Pinpoint the cell where the given text exists, returning its [X, Y] midpoint coordinate. 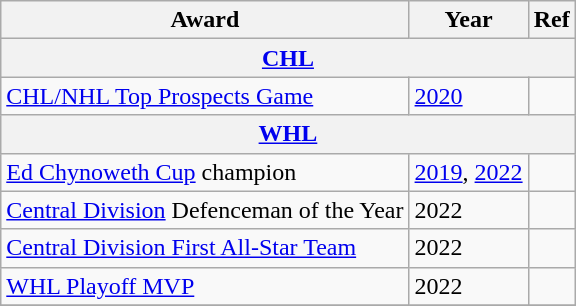
Central Division First All-Star Team [205, 248]
Ed Chynoweth Cup champion [205, 172]
Year [468, 20]
Central Division Defenceman of the Year [205, 210]
Ref [552, 20]
Award [205, 20]
CHL [288, 58]
CHL/NHL Top Prospects Game [205, 96]
WHL Playoff MVP [205, 286]
2019, 2022 [468, 172]
WHL [288, 134]
2020 [468, 96]
